Return the [X, Y] coordinate for the center point of the cell that contains the specified text.  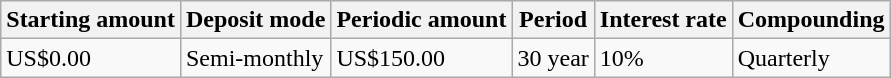
Periodic amount [422, 20]
10% [663, 58]
Semi-monthly [255, 58]
Compounding [811, 20]
US$0.00 [91, 58]
Quarterly [811, 58]
Starting amount [91, 20]
30 year [553, 58]
Period [553, 20]
US$150.00 [422, 58]
Interest rate [663, 20]
Deposit mode [255, 20]
